Return the [x, y] coordinate for the center point of the cell that contains the specified text.  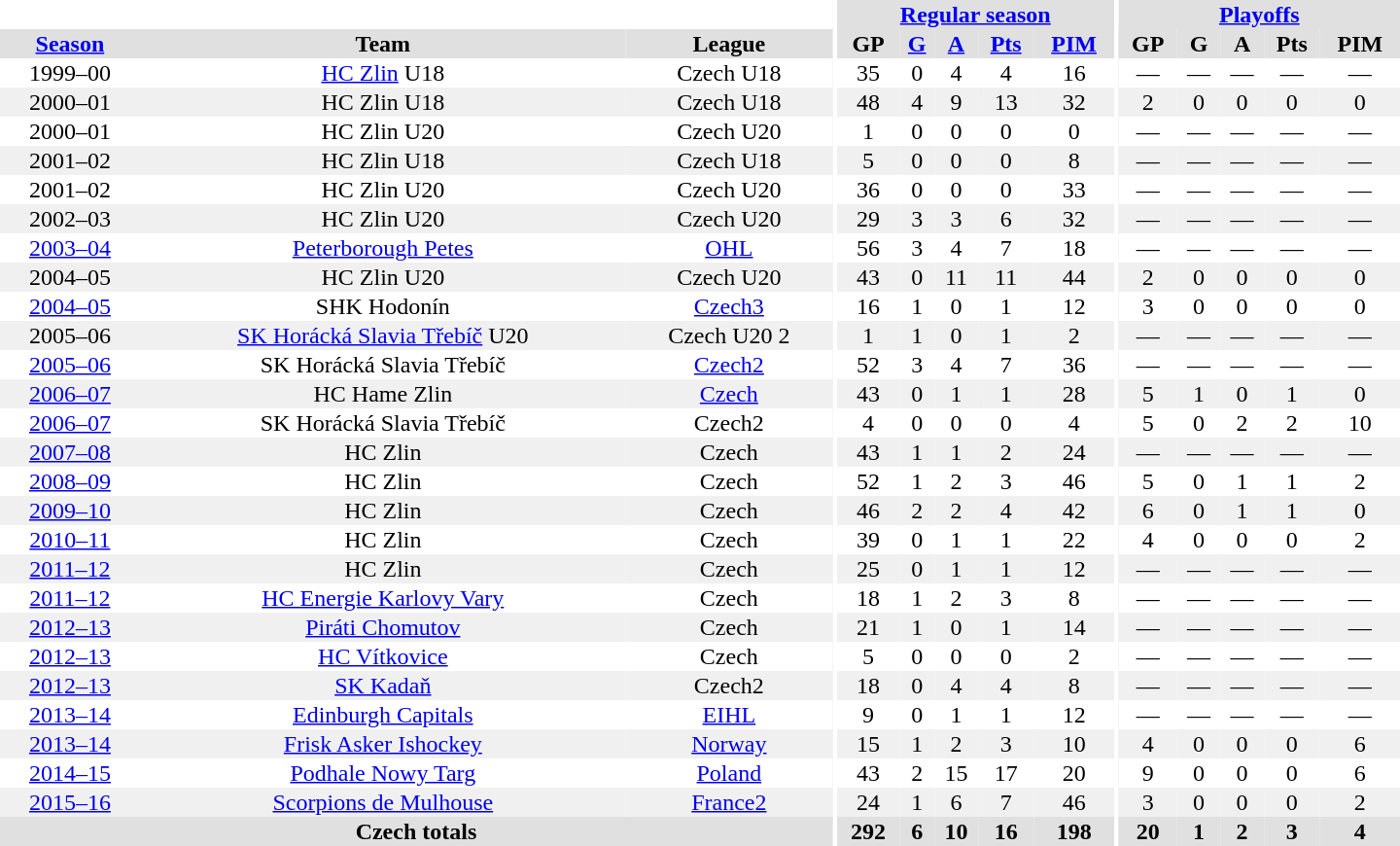
13 [1006, 102]
Scorpions de Mulhouse [383, 802]
1999–00 [70, 73]
56 [868, 248]
Regular season [976, 15]
Frisk Asker Ishockey [383, 744]
2002–03 [70, 219]
League [729, 44]
2003–04 [70, 248]
SK Horácká Slavia Třebíč U20 [383, 335]
29 [868, 219]
Norway [729, 744]
Czech3 [729, 306]
48 [868, 102]
17 [1006, 773]
28 [1074, 394]
22 [1074, 540]
Season [70, 44]
21 [868, 627]
SHK Hodonín [383, 306]
42 [1074, 511]
HC Energie Karlovy Vary [383, 598]
2015–16 [70, 802]
35 [868, 73]
Peterborough Petes [383, 248]
Edinburgh Capitals [383, 715]
Podhale Nowy Targ [383, 773]
OHL [729, 248]
2014–15 [70, 773]
2010–11 [70, 540]
HC Vítkovice [383, 656]
Piráti Chomutov [383, 627]
HC Hame Zlin [383, 394]
Poland [729, 773]
2008–09 [70, 481]
France2 [729, 802]
198 [1074, 831]
Czech U20 2 [729, 335]
2009–10 [70, 511]
25 [868, 569]
44 [1074, 277]
292 [868, 831]
SK Kadaň [383, 686]
Czech totals [416, 831]
EIHL [729, 715]
33 [1074, 190]
14 [1074, 627]
Team [383, 44]
Playoffs [1260, 15]
39 [868, 540]
2007–08 [70, 452]
